Detect which cell encompasses the target text, then output its [x, y] center coordinate. 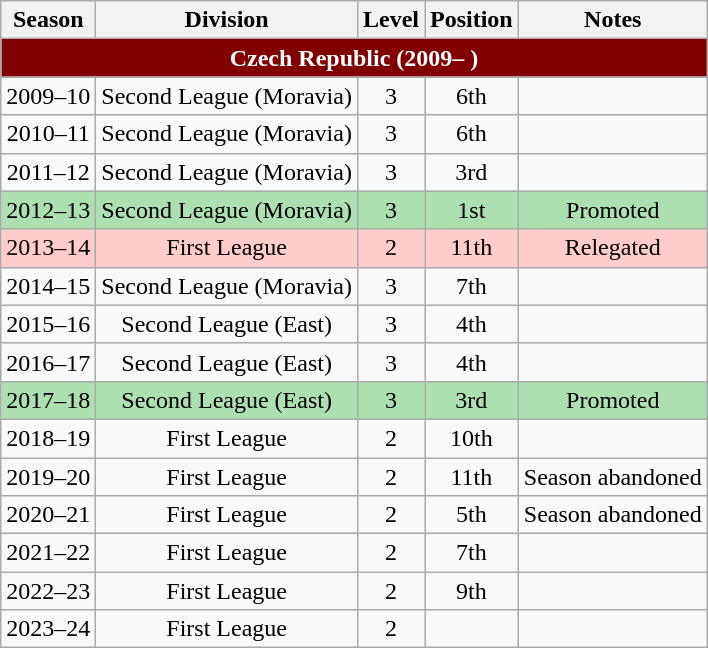
2022–23 [48, 591]
Czech Republic (2009– ) [354, 58]
2013–14 [48, 248]
Season [48, 20]
Relegated [612, 248]
10th [471, 438]
9th [471, 591]
2015–16 [48, 324]
2017–18 [48, 400]
2021–22 [48, 553]
Level [390, 20]
2018–19 [48, 438]
2010–11 [48, 134]
2019–20 [48, 477]
Position [471, 20]
2011–12 [48, 172]
2012–13 [48, 210]
2014–15 [48, 286]
2009–10 [48, 96]
Division [227, 20]
Notes [612, 20]
2020–21 [48, 515]
5th [471, 515]
2016–17 [48, 362]
1st [471, 210]
2023–24 [48, 629]
